For the text-containing cell, return its midpoint in (x, y) coordinate format. 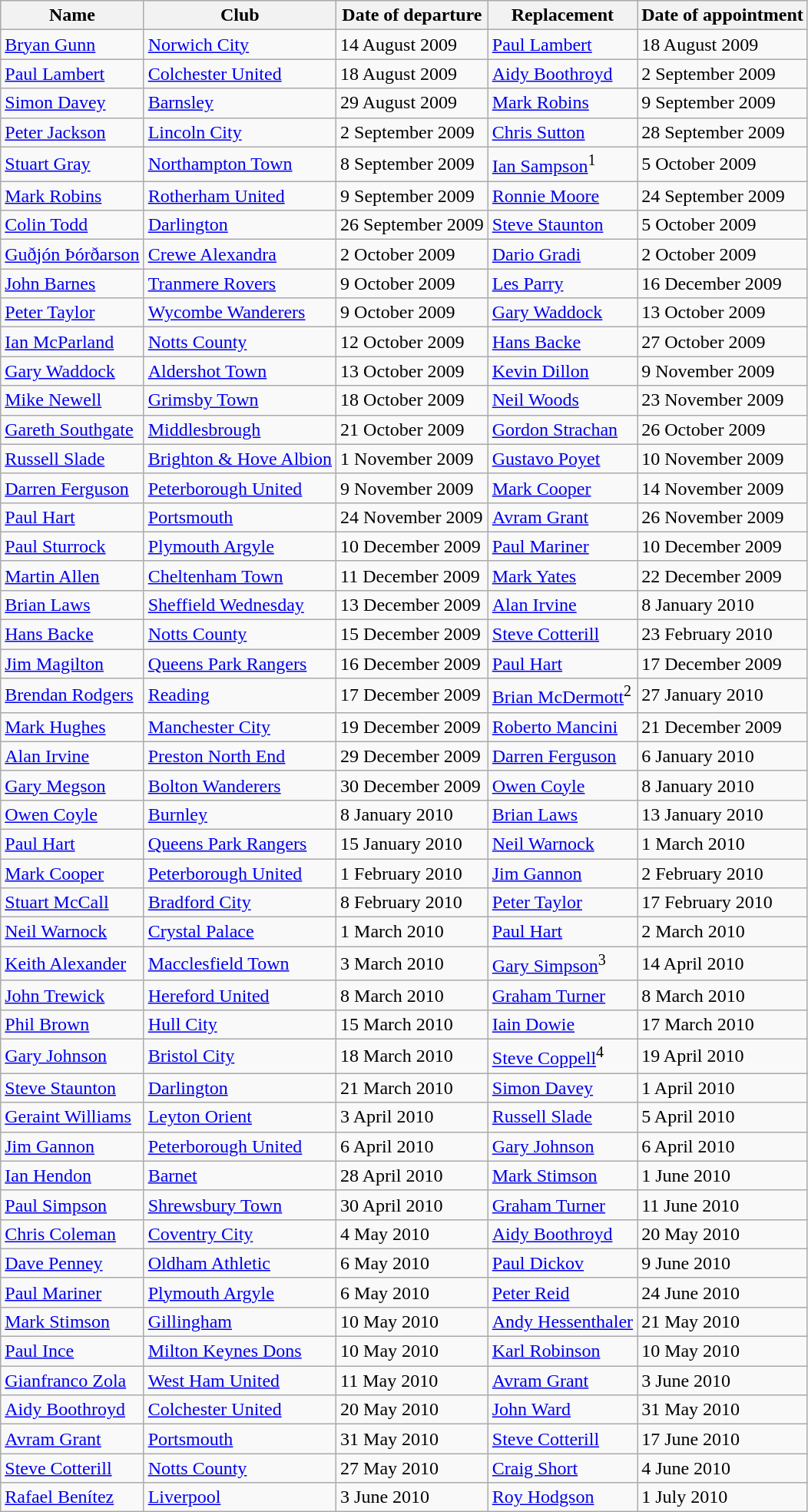
2 March 2010 (723, 932)
Grimsby Town (240, 400)
Andy Hessenthaler (562, 1321)
10 November 2009 (723, 459)
Roberto Mancini (562, 727)
Replacement (562, 15)
17 March 2010 (723, 1024)
Bryan Gunn (72, 45)
Reading (240, 696)
29 August 2009 (412, 103)
John Barnes (72, 283)
Martin Allen (72, 575)
11 May 2010 (412, 1381)
1 November 2009 (412, 459)
Lincoln City (240, 132)
Jim Magilton (72, 664)
Rafael Benítez (72, 1497)
Bolton Wanderers (240, 785)
9 June 2010 (723, 1263)
Kevin Dillon (562, 371)
Paul Sturrock (72, 546)
Peter Reid (562, 1292)
Gary Megson (72, 785)
Keith Alexander (72, 963)
18 October 2009 (412, 400)
Date of departure (412, 15)
Mark Yates (562, 575)
Name (72, 15)
28 September 2009 (723, 132)
Barnet (240, 1175)
13 December 2009 (412, 605)
15 December 2009 (412, 635)
6 January 2010 (723, 756)
Gillingham (240, 1321)
28 April 2010 (412, 1175)
Leyton Orient (240, 1117)
Steve Coppell4 (562, 1056)
Paul Dickov (562, 1263)
12 October 2009 (412, 342)
27 January 2010 (723, 696)
Ronnie Moore (562, 196)
Tranmere Rovers (240, 283)
13 January 2010 (723, 814)
26 October 2009 (723, 429)
Bradford City (240, 903)
1 July 2010 (723, 1497)
Liverpool (240, 1497)
24 September 2009 (723, 196)
Crewe Alexandra (240, 254)
8 February 2010 (412, 903)
Club (240, 15)
Brian McDermott2 (562, 696)
22 December 2009 (723, 575)
1 February 2010 (412, 874)
Cheltenham Town (240, 575)
Stuart Gray (72, 164)
21 March 2010 (412, 1088)
Hereford United (240, 995)
Guðjón Þórðarson (72, 254)
8 September 2009 (412, 164)
Craig Short (562, 1468)
Date of appointment (723, 15)
Northampton Town (240, 164)
Brendan Rodgers (72, 696)
21 May 2010 (723, 1321)
5 April 2010 (723, 1117)
Colin Todd (72, 225)
Gordon Strachan (562, 429)
4 June 2010 (723, 1468)
Les Parry (562, 283)
Phil Brown (72, 1024)
Ian McParland (72, 342)
23 November 2009 (723, 400)
26 November 2009 (723, 517)
Ian Hendon (72, 1175)
Preston North End (240, 756)
Coventry City (240, 1234)
11 December 2009 (412, 575)
26 September 2009 (412, 225)
Bristol City (240, 1056)
4 May 2010 (412, 1234)
19 December 2009 (412, 727)
Manchester City (240, 727)
Gianfranco Zola (72, 1381)
27 October 2009 (723, 342)
15 March 2010 (412, 1024)
21 October 2009 (412, 429)
30 April 2010 (412, 1205)
Paul Ince (72, 1351)
Norwich City (240, 45)
Macclesfield Town (240, 963)
Mark Hughes (72, 727)
Brighton & Hove Albion (240, 459)
Geraint Williams (72, 1117)
21 December 2009 (723, 727)
Middlesbrough (240, 429)
29 December 2009 (412, 756)
Mike Newell (72, 400)
Crystal Palace (240, 932)
24 June 2010 (723, 1292)
Paul Simpson (72, 1205)
Rotherham United (240, 196)
14 November 2009 (723, 488)
3 April 2010 (412, 1117)
Roy Hodgson (562, 1497)
Milton Keynes Dons (240, 1351)
23 February 2010 (723, 635)
17 June 2010 (723, 1439)
Iain Dowie (562, 1024)
1 June 2010 (723, 1175)
Wycombe Wanderers (240, 313)
John Ward (562, 1410)
Burnley (240, 814)
11 June 2010 (723, 1205)
Shrewsbury Town (240, 1205)
24 November 2009 (412, 517)
30 December 2009 (412, 785)
Gary Simpson3 (562, 963)
Peter Jackson (72, 132)
Stuart McCall (72, 903)
John Trewick (72, 995)
14 August 2009 (412, 45)
27 May 2010 (412, 1468)
Neil Woods (562, 400)
18 March 2010 (412, 1056)
Gareth Southgate (72, 429)
19 April 2010 (723, 1056)
Barnsley (240, 103)
2 February 2010 (723, 874)
Karl Robinson (562, 1351)
Aldershot Town (240, 371)
Ian Sampson1 (562, 164)
Dario Gradi (562, 254)
3 March 2010 (412, 963)
14 April 2010 (723, 963)
Sheffield Wednesday (240, 605)
Dave Penney (72, 1263)
Gustavo Poyet (562, 459)
Hull City (240, 1024)
West Ham United (240, 1381)
1 April 2010 (723, 1088)
15 January 2010 (412, 844)
Oldham Athletic (240, 1263)
Chris Sutton (562, 132)
17 February 2010 (723, 903)
Chris Coleman (72, 1234)
